Capture the cell that displays the provided text and extract its (X, Y) central coordinate. 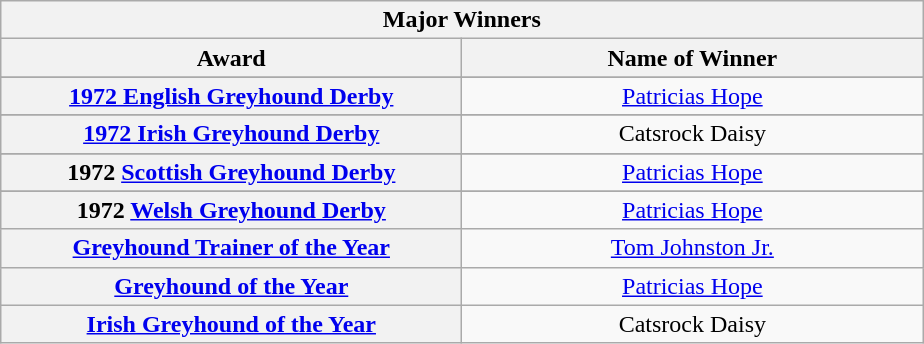
Greyhound Trainer of the Year (232, 248)
1972 Welsh Greyhound Derby (232, 210)
Irish Greyhound of the Year (232, 324)
Greyhound of the Year (232, 286)
Major Winners (462, 20)
1972 Irish Greyhound Derby (232, 134)
Name of Winner (692, 58)
1972 Scottish Greyhound Derby (232, 172)
Award (232, 58)
Tom Johnston Jr. (692, 248)
1972 English Greyhound Derby (232, 96)
